Return the (X, Y) coordinate for the center point of the cell that contains the specified text.  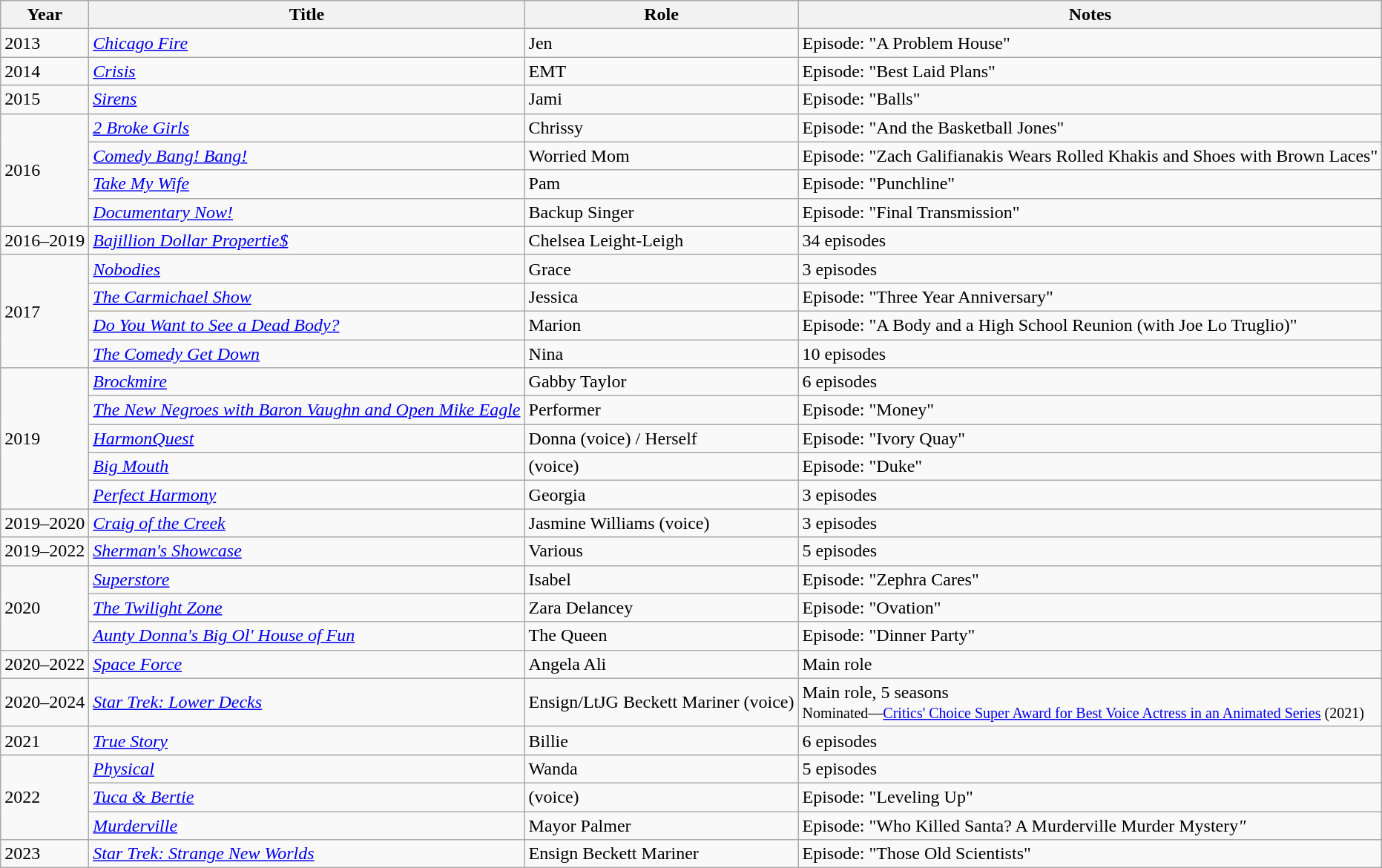
Nobodies (307, 269)
Do You Want to See a Dead Body? (307, 325)
Murderville (307, 826)
Georgia (662, 495)
Episode: "Money" (1090, 410)
Episode: "A Body and a High School Reunion (with Joe Lo Truglio)" (1090, 325)
Backup Singer (662, 212)
Sherman's Showcase (307, 551)
Jessica (662, 297)
Nina (662, 354)
The Queen (662, 636)
Episode: "A Problem House" (1090, 43)
EMT (662, 71)
Episode: "Three Year Anniversary" (1090, 297)
Ensign/LtJG Beckett Mariner (voice) (662, 702)
Grace (662, 269)
Tuca & Bertie (307, 797)
Sirens (307, 99)
Jami (662, 99)
Notes (1090, 15)
Big Mouth (307, 467)
Perfect Harmony (307, 495)
Episode: "Zephra Cares" (1090, 579)
Gabby Taylor (662, 382)
2019–2022 (45, 551)
Main role, 5 seasonsNominated—Critics' Choice Super Award for Best Voice Actress in an Animated Series (2021) (1090, 702)
2 Broke Girls (307, 128)
Angela Ali (662, 664)
The Twilight Zone (307, 608)
Documentary Now! (307, 212)
2016–2019 (45, 240)
2021 (45, 740)
Crisis (307, 71)
Episode: "Ovation" (1090, 608)
2020–2024 (45, 702)
2015 (45, 99)
Space Force (307, 664)
2023 (45, 854)
2019–2020 (45, 523)
The New Negroes with Baron Vaughn and Open Mike Eagle (307, 410)
Jen (662, 43)
Brockmire (307, 382)
Episode: "Balls" (1090, 99)
Pam (662, 184)
Title (307, 15)
Comedy Bang! Bang! (307, 156)
Superstore (307, 579)
Wanda (662, 769)
True Story (307, 740)
The Carmichael Show (307, 297)
34 episodes (1090, 240)
Episode: "Ivory Quay" (1090, 438)
Star Trek: Lower Decks (307, 702)
2020–2022 (45, 664)
Billie (662, 740)
Isabel (662, 579)
2013 (45, 43)
2016 (45, 170)
Chelsea Leight-Leigh (662, 240)
Various (662, 551)
The Comedy Get Down (307, 354)
2020 (45, 608)
Episode: "Who Killed Santa? A Murderville Murder Mystery" (1090, 826)
Take My Wife (307, 184)
2017 (45, 311)
2022 (45, 797)
Episode: "And the Basketball Jones" (1090, 128)
Chrissy (662, 128)
Episode: "Final Transmission" (1090, 212)
Worried Mom (662, 156)
Year (45, 15)
Zara Delancey (662, 608)
Episode: "Those Old Scientists" (1090, 854)
Jasmine Williams (voice) (662, 523)
Marion (662, 325)
2019 (45, 438)
Donna (voice) / Herself (662, 438)
Chicago Fire (307, 43)
Aunty Donna's Big Ol' House of Fun (307, 636)
Mayor Palmer (662, 826)
Star Trek: Strange New Worlds (307, 854)
Role (662, 15)
Episode: "Duke" (1090, 467)
Episode: "Best Laid Plans" (1090, 71)
10 episodes (1090, 354)
HarmonQuest (307, 438)
Craig of the Creek (307, 523)
Performer (662, 410)
Episode: "Dinner Party" (1090, 636)
Physical (307, 769)
Ensign Beckett Mariner (662, 854)
2014 (45, 71)
Episode: "Punchline" (1090, 184)
Bajillion Dollar Propertie$ (307, 240)
Episode: "Zach Galifianakis Wears Rolled Khakis and Shoes with Brown Laces" (1090, 156)
Episode: "Leveling Up" (1090, 797)
Main role (1090, 664)
